Search for the cell housing the specified text and yield its [x, y] center coordinate. 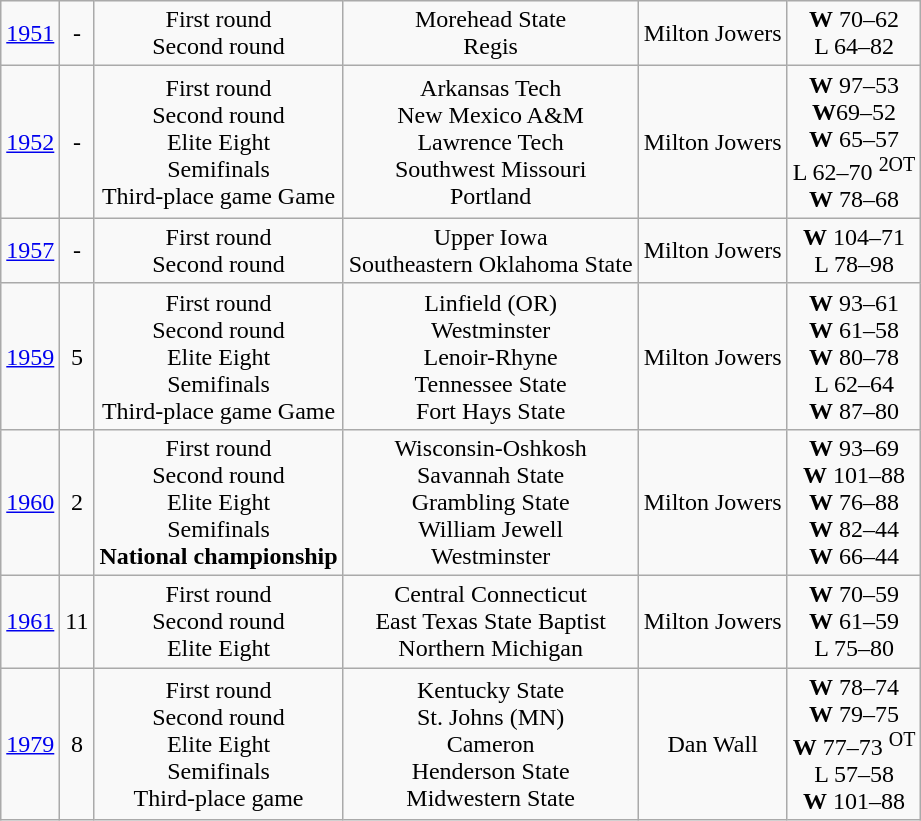
1979 [30, 744]
Dan Wall [712, 744]
1960 [30, 502]
Kentucky StateSt. Johns (MN)CameronHenderson StateMidwestern State [490, 744]
Linfield (OR)WestminsterLenoir-RhyneTennessee StateFort Hays State [490, 356]
W 104–71L 78–98 [854, 250]
First roundSecond roundElite Eight [218, 622]
2 [77, 502]
First roundSecond roundElite EightSemifinalsNational championship [218, 502]
11 [77, 622]
Central ConnecticutEast Texas State BaptistNorthern Michigan [490, 622]
W 97–53W69–52 W 65–57 L 62–70 2OT W 78–68 [854, 142]
Wisconsin-OshkoshSavannah StateGrambling StateWilliam JewellWestminster [490, 502]
W 70–62L 64–82 [854, 34]
W 70–59W 61–59 L 75–80 [854, 622]
W 78–74W 79–75 W 77–73 OT L 57–58 W 101–88 [854, 744]
1959 [30, 356]
1961 [30, 622]
1952 [30, 142]
W 93–61W 61–58 W 80–78 L 62–64 W 87–80 [854, 356]
Upper IowaSoutheastern Oklahoma State [490, 250]
W 93–69W 101–88 W 76–88W 82–44 W 66–44 [854, 502]
Arkansas TechNew Mexico A&MLawrence TechSouthwest MissouriPortland [490, 142]
5 [77, 356]
8 [77, 744]
1951 [30, 34]
1957 [30, 250]
First roundSecond roundElite EightSemifinalsThird-place game [218, 744]
Morehead StateRegis [490, 34]
